Capture the cell that displays the provided text and extract its (x, y) central coordinate. 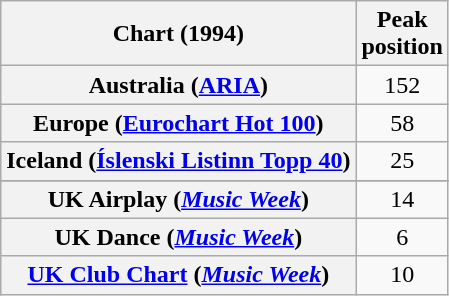
UK Dance (Music Week) (178, 237)
Iceland (Íslenski Listinn Topp 40) (178, 161)
Europe (Eurochart Hot 100) (178, 123)
Peakposition (402, 34)
Australia (ARIA) (178, 85)
58 (402, 123)
14 (402, 199)
Chart (1994) (178, 34)
6 (402, 237)
10 (402, 275)
UK Club Chart (Music Week) (178, 275)
152 (402, 85)
UK Airplay (Music Week) (178, 199)
25 (402, 161)
